Identify which cell holds the provided text, then report its [x, y] central coordinate. 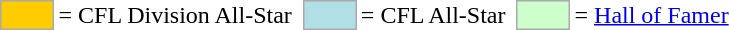
= CFL All-Star [433, 15]
= CFL Division All-Star [175, 15]
